Pinpoint the cell where the given text exists, returning its [x, y] midpoint coordinate. 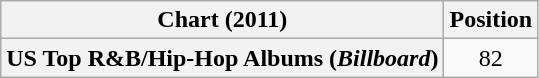
82 [491, 58]
Position [491, 20]
US Top R&B/Hip-Hop Albums (Billboard) [222, 58]
Chart (2011) [222, 20]
